Scan for the cell matching the given text and deliver its (X, Y) coordinate at center. 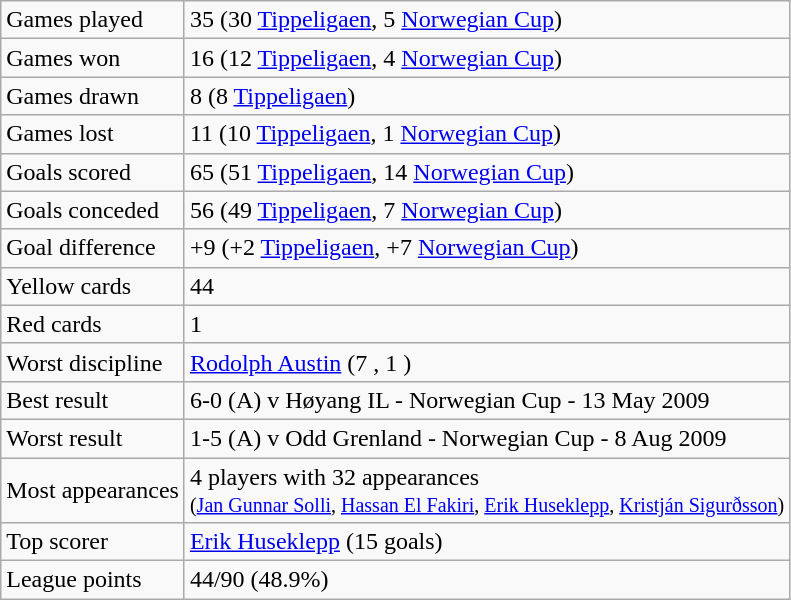
Goals conceded (93, 210)
Rodolph Austin (7 , 1 ) (486, 362)
6-0 (A) v Høyang IL - Norwegian Cup - 13 May 2009 (486, 400)
Red cards (93, 324)
65 (51 Tippeligaen, 14 Norwegian Cup) (486, 172)
11 (10 Tippeligaen, 1 Norwegian Cup) (486, 134)
+9 (+2 Tippeligaen, +7 Norwegian Cup) (486, 248)
44/90 (48.9%) (486, 580)
Worst result (93, 438)
Goal difference (93, 248)
Erik Huseklepp (15 goals) (486, 542)
8 (8 Tippeligaen) (486, 96)
4 players with 32 appearances(Jan Gunnar Solli, Hassan El Fakiri, Erik Huseklepp, Kristján Sigurðsson) (486, 490)
1-5 (A) v Odd Grenland - Norwegian Cup - 8 Aug 2009 (486, 438)
56 (49 Tippeligaen, 7 Norwegian Cup) (486, 210)
Games drawn (93, 96)
Best result (93, 400)
44 (486, 286)
Games won (93, 58)
Goals scored (93, 172)
Top scorer (93, 542)
Worst discipline (93, 362)
35 (30 Tippeligaen, 5 Norwegian Cup) (486, 20)
Yellow cards (93, 286)
League points (93, 580)
Games lost (93, 134)
16 (12 Tippeligaen, 4 Norwegian Cup) (486, 58)
Games played (93, 20)
Most appearances (93, 490)
1 (486, 324)
